From the cell containing the given text, extract its center point as [X, Y] coordinate. 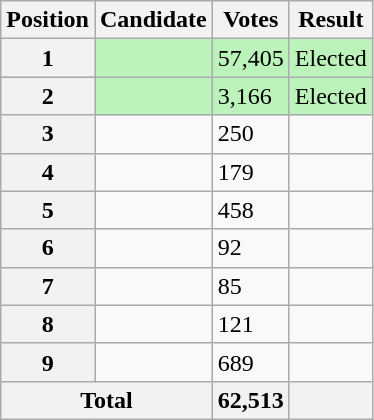
458 [250, 210]
85 [250, 286]
7 [48, 286]
3 [48, 134]
92 [250, 248]
6 [48, 248]
9 [48, 362]
Position [48, 20]
57,405 [250, 58]
179 [250, 172]
Result [330, 20]
Candidate [153, 20]
5 [48, 210]
689 [250, 362]
3,166 [250, 96]
8 [48, 324]
2 [48, 96]
250 [250, 134]
Votes [250, 20]
121 [250, 324]
Total [107, 400]
4 [48, 172]
1 [48, 58]
62,513 [250, 400]
